Provide the [x, y] coordinate of the cell's center where the given text is located.  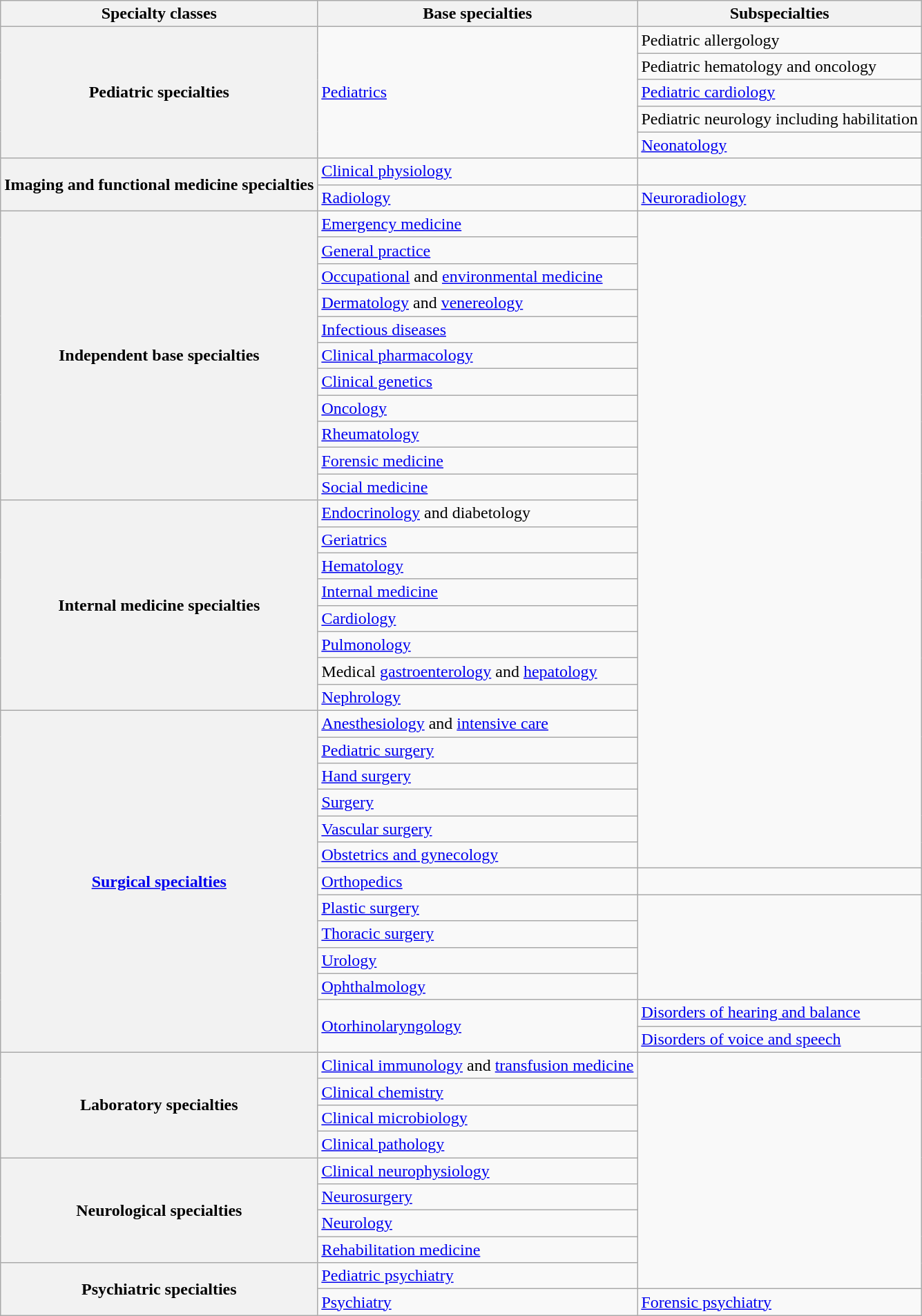
Anesthesiology and intensive care [478, 723]
Pediatric specialties [159, 93]
Oncology [478, 408]
Clinical pathology [478, 1144]
Neuroradiology [780, 198]
Thoracic surgery [478, 934]
Occupational and environmental medicine [478, 276]
Clinical neurophysiology [478, 1171]
Rheumatology [478, 435]
Dermatology and venereology [478, 303]
Clinical immunology and transfusion medicine [478, 1065]
Rehabilitation medicine [478, 1250]
Plastic surgery [478, 908]
Obstetrics and gynecology [478, 855]
Clinical chemistry [478, 1091]
Pediatric hematology and oncology [780, 66]
Clinical genetics [478, 382]
Orthopedics [478, 881]
Endocrinology and diabetology [478, 513]
Otorhinolaryngology [478, 1026]
Medical gastroenterology and hepatology [478, 671]
Internal medicine specialties [159, 605]
Geriatrics [478, 540]
Social medicine [478, 487]
Laboratory specialties [159, 1105]
General practice [478, 250]
Pediatric psychiatry [478, 1276]
Neonatology [780, 145]
Clinical physiology [478, 171]
Neurological specialties [159, 1210]
Vascular surgery [478, 829]
Hand surgery [478, 776]
Pediatric surgery [478, 750]
Urology [478, 960]
Pediatrics [478, 93]
Independent base specialties [159, 355]
Neurology [478, 1223]
Pulmonology [478, 645]
Surgery [478, 803]
Infectious diseases [478, 330]
Internal medicine [478, 592]
Specialty classes [159, 14]
Disorders of hearing and balance [780, 1013]
Hematology [478, 566]
Psychiatry [478, 1302]
Surgical specialties [159, 881]
Base specialties [478, 14]
Pediatric cardiology [780, 93]
Neurosurgery [478, 1197]
Pediatric allergology [780, 40]
Forensic psychiatry [780, 1302]
Disorders of voice and speech [780, 1039]
Radiology [478, 198]
Cardiology [478, 618]
Clinical pharmacology [478, 356]
Nephrology [478, 697]
Pediatric neurology including habilitation [780, 119]
Ophthalmology [478, 986]
Forensic medicine [478, 461]
Clinical microbiology [478, 1118]
Subspecialties [780, 14]
Imaging and functional medicine specialties [159, 184]
Psychiatric specialties [159, 1289]
Emergency medicine [478, 224]
